For the text-containing cell, return its midpoint in [x, y] coordinate format. 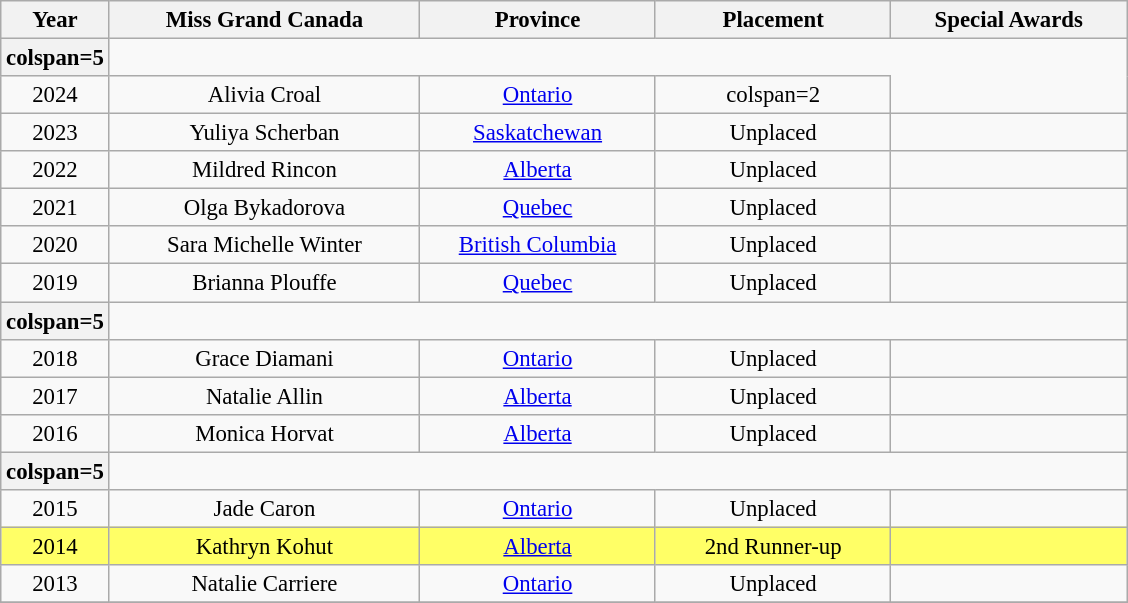
2015 [55, 509]
Sara Michelle Winter [264, 245]
2023 [55, 133]
Olga Bykadorova [264, 208]
2017 [55, 396]
2021 [55, 208]
Alivia Croal [264, 95]
Special Awards [1009, 20]
2013 [55, 584]
2024 [55, 95]
Grace Diamani [264, 358]
2020 [55, 245]
Jade Caron [264, 509]
2014 [55, 546]
Brianna Plouffe [264, 283]
Placement [773, 20]
Natalie Allin [264, 396]
Monica Horvat [264, 433]
Province [538, 20]
2018 [55, 358]
Natalie Carriere [264, 584]
Saskatchewan [538, 133]
Mildred Rincon [264, 170]
Year [55, 20]
Kathryn Kohut [264, 546]
2nd Runner-up [773, 546]
Miss Grand Canada [264, 20]
2019 [55, 283]
Yuliya Scherban [264, 133]
2022 [55, 170]
British Columbia [538, 245]
2016 [55, 433]
colspan=2 [773, 95]
